Return the [X, Y] coordinate for the center point of the cell that contains the specified text.  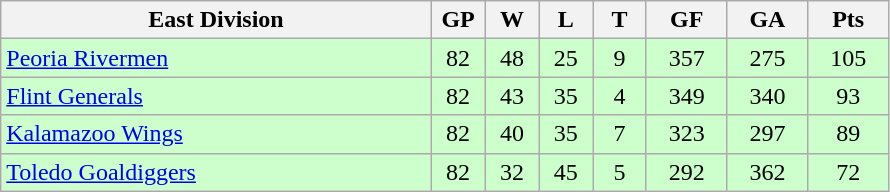
362 [768, 172]
297 [768, 134]
48 [512, 58]
275 [768, 58]
5 [620, 172]
357 [686, 58]
Flint Generals [216, 96]
Peoria Rivermen [216, 58]
89 [848, 134]
Kalamazoo Wings [216, 134]
East Division [216, 20]
7 [620, 134]
45 [566, 172]
292 [686, 172]
GA [768, 20]
T [620, 20]
W [512, 20]
GF [686, 20]
93 [848, 96]
GP [458, 20]
340 [768, 96]
Pts [848, 20]
43 [512, 96]
72 [848, 172]
105 [848, 58]
32 [512, 172]
9 [620, 58]
Toledo Goaldiggers [216, 172]
L [566, 20]
4 [620, 96]
349 [686, 96]
323 [686, 134]
25 [566, 58]
40 [512, 134]
